Return the (X, Y) coordinate for the center point of the cell that contains the specified text.  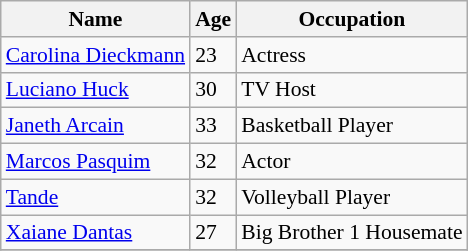
27 (213, 233)
Actor (352, 162)
Name (96, 19)
TV Host (352, 90)
Xaiane Dantas (96, 233)
Actress (352, 55)
Luciano Huck (96, 90)
Occupation (352, 19)
Janeth Arcain (96, 126)
Carolina Dieckmann (96, 55)
Big Brother 1 Housemate (352, 233)
23 (213, 55)
Volleyball Player (352, 197)
Tande (96, 197)
Marcos Pasquim (96, 162)
Age (213, 19)
Basketball Player (352, 126)
30 (213, 90)
33 (213, 126)
